Provide the (x, y) coordinate of the cell's center where the given text is located.  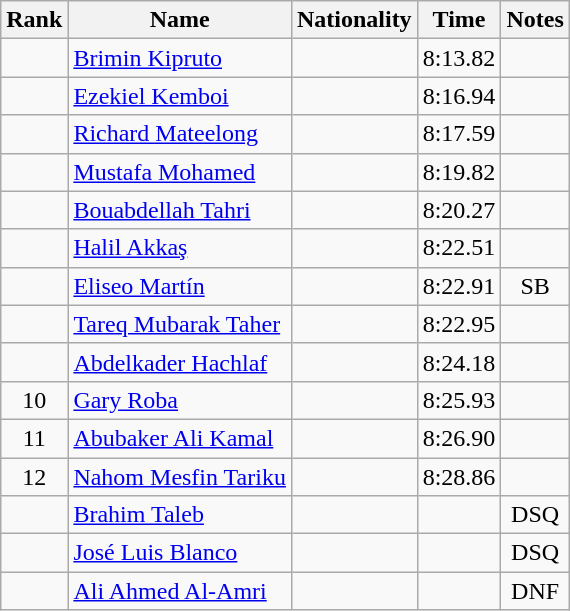
8:25.93 (459, 400)
Brimin Kipruto (180, 58)
Notes (535, 20)
8:16.94 (459, 96)
DNF (535, 591)
8:19.82 (459, 172)
10 (34, 400)
8:24.18 (459, 362)
8:22.51 (459, 248)
Tareq Mubarak Taher (180, 324)
Brahim Taleb (180, 515)
Halil Akkaş (180, 248)
8:22.91 (459, 286)
Ezekiel Kemboi (180, 96)
Richard Mateelong (180, 134)
8:28.86 (459, 477)
8:26.90 (459, 438)
12 (34, 477)
Gary Roba (180, 400)
8:20.27 (459, 210)
SB (535, 286)
Nahom Mesfin Tariku (180, 477)
Rank (34, 20)
8:17.59 (459, 134)
8:22.95 (459, 324)
Nationality (354, 20)
Time (459, 20)
Eliseo Martín (180, 286)
Bouabdellah Tahri (180, 210)
Mustafa Mohamed (180, 172)
Name (180, 20)
8:13.82 (459, 58)
José Luis Blanco (180, 553)
Abubaker Ali Kamal (180, 438)
Ali Ahmed Al-Amri (180, 591)
11 (34, 438)
Abdelkader Hachlaf (180, 362)
